Pinpoint the cell where the given text exists, returning its (X, Y) midpoint coordinate. 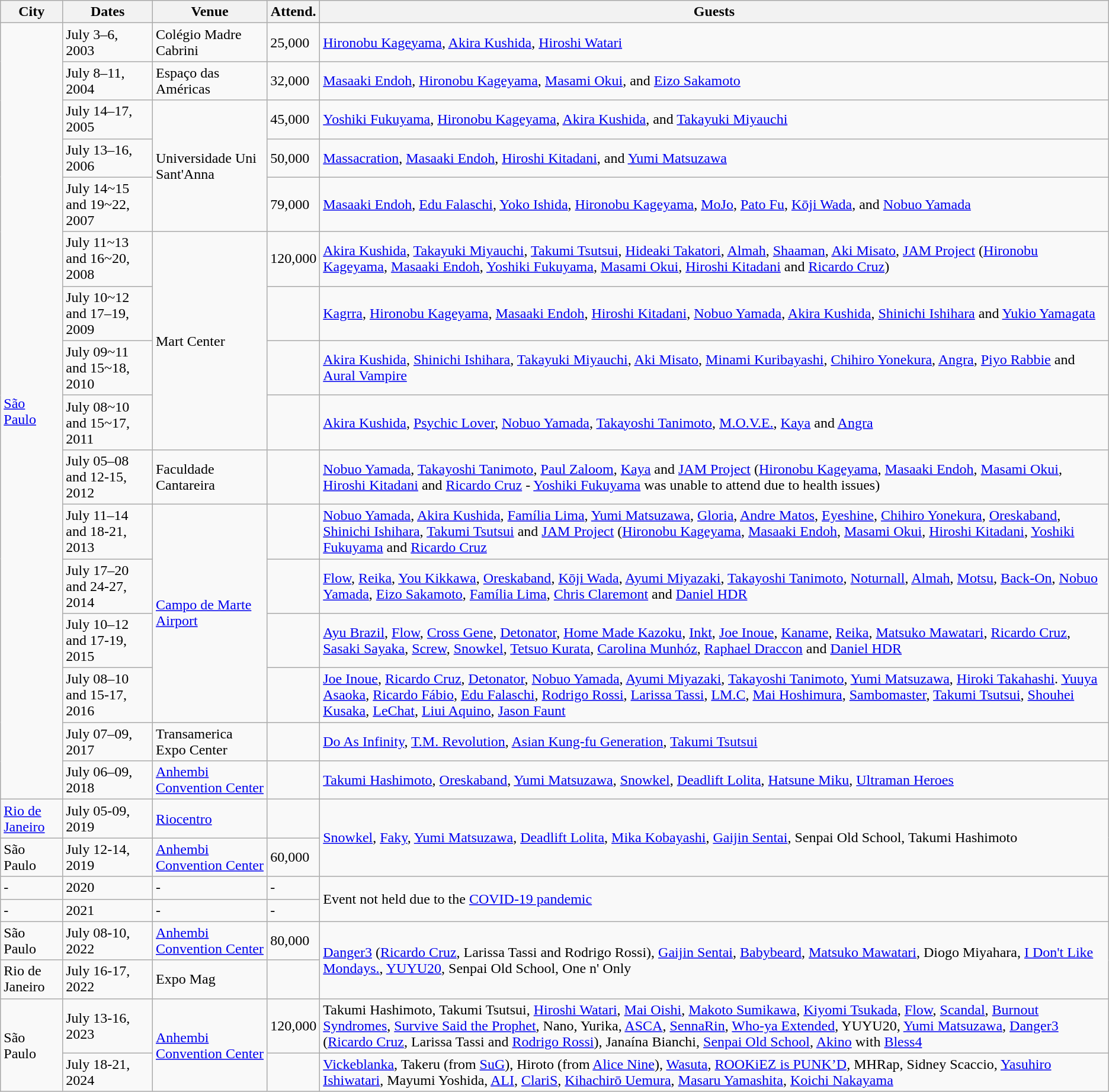
32,000 (294, 81)
July 10–12 and 17-19, 2015 (108, 641)
2021 (108, 910)
July 09~11 and 15~18, 2010 (108, 368)
July 07–09, 2017 (108, 741)
Mart Center (210, 341)
Akira Kushida, Shinichi Ishihara, Takayuki Miyauchi, Aki Misato, Minami Kuribayashi, Chihiro Yonekura, Angra, Piyo Rabbie and Aural Vampire (714, 368)
July 06–09, 2018 (108, 781)
Espaço das Américas (210, 81)
July 14–17, 2005 (108, 120)
July 17–20 and 24-27, 2014 (108, 586)
July 08~10 and 15~17, 2011 (108, 422)
July 18-21, 2024 (108, 1072)
Masaaki Endoh, Edu Falaschi, Yoko Ishida, Hironobu Kageyama, MoJo, Pato Fu, Kōji Wada, and Nobuo Yamada (714, 204)
Hironobu Kageyama, Akira Kushida, Hiroshi Watari (714, 43)
July 13–16, 2006 (108, 158)
60,000 (294, 857)
Expo Mag (210, 979)
Takumi Hashimoto, Oreskaband, Yumi Matsuzawa, Snowkel, Deadlift Lolita, Hatsune Miku, Ultraman Heroes (714, 781)
Masaaki Endoh, Hironobu Kageyama, Masami Okui, and Eizo Sakamoto (714, 81)
July 16-17, 2022 (108, 979)
July 05-09, 2019 (108, 818)
July 14~15 and 19~22, 2007 (108, 204)
Event not held due to the COVID-19 pandemic (714, 899)
Akira Kushida, Psychic Lover, Nobuo Yamada, Takayoshi Tanimoto, M.O.V.E., Kaya and Angra (714, 422)
25,000 (294, 43)
July 05–08 and 12-15, 2012 (108, 477)
Venue (210, 12)
July 13-16, 2023 (108, 1026)
Yoshiki Fukuyama, Hironobu Kageyama, Akira Kushida, and Takayuki Miyauchi (714, 120)
79,000 (294, 204)
Kagrra, Hironobu Kageyama, Masaaki Endoh, Hiroshi Kitadani, Nobuo Yamada, Akira Kushida, Shinichi Ishihara and Yukio Yamagata (714, 313)
Colégio Madre Cabrini (210, 43)
City (32, 12)
July 08–10 and 15-17, 2016 (108, 695)
Riocentro (210, 818)
July 11–14 and 18-21, 2013 (108, 531)
Guests (714, 12)
Snowkel, Faky, Yumi Matsuzawa, Deadlift Lolita, Mika Kobayashi, Gaijin Sentai, Senpai Old School, Takumi Hashimoto (714, 838)
Universidade Uni Sant'Anna (210, 166)
July 3–6, 2003 (108, 43)
July 11~13 and 16~20, 2008 (108, 259)
Attend. (294, 12)
Faculdade Cantareira (210, 477)
July 8–11, 2004 (108, 81)
Do As Infinity, T.M. Revolution, Asian Kung-fu Generation, Takumi Tsutsui (714, 741)
45,000 (294, 120)
July 08-10, 2022 (108, 940)
Massacration, Masaaki Endoh, Hiroshi Kitadani, and Yumi Matsuzawa (714, 158)
50,000 (294, 158)
July 10~12 and 17–19, 2009 (108, 313)
July 12-14, 2019 (108, 857)
2020 (108, 888)
Campo de Marte Airport (210, 613)
Dates (108, 12)
Transamerica Expo Center (210, 741)
80,000 (294, 940)
